Search for the cell housing the specified text and yield its [X, Y] center coordinate. 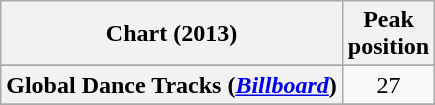
27 [388, 85]
Global Dance Tracks (Billboard) [172, 85]
Peakposition [388, 34]
Chart (2013) [172, 34]
